Detect which cell encompasses the target text, then output its [X, Y] center coordinate. 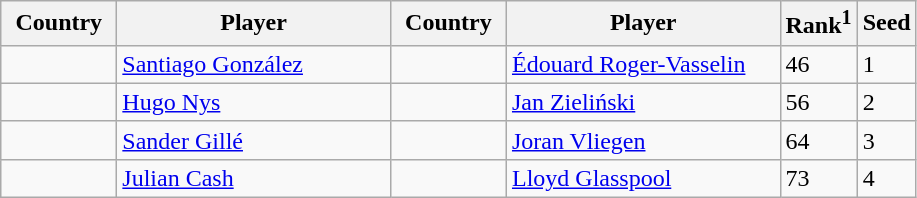
73 [818, 178]
Sander Gillé [254, 140]
Rank1 [818, 24]
Édouard Roger-Vasselin [643, 64]
2 [886, 102]
64 [818, 140]
Joran Vliegen [643, 140]
Santiago González [254, 64]
1 [886, 64]
Jan Zieliński [643, 102]
46 [818, 64]
56 [818, 102]
4 [886, 178]
3 [886, 140]
Julian Cash [254, 178]
Hugo Nys [254, 102]
Seed [886, 24]
Lloyd Glasspool [643, 178]
